Search for the cell housing the specified text and yield its [x, y] center coordinate. 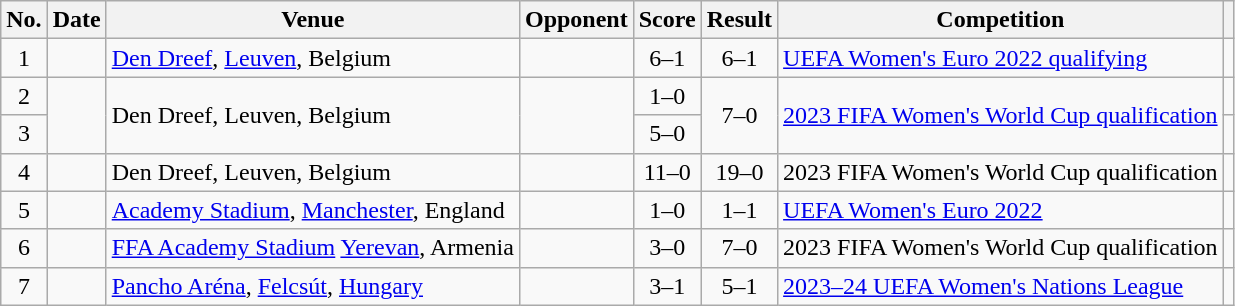
Result [739, 20]
11–0 [667, 172]
2 [24, 96]
1 [24, 58]
5 [24, 210]
3–1 [667, 286]
5–0 [667, 134]
6 [24, 248]
Pancho Aréna, Felcsút, Hungary [312, 286]
1–1 [739, 210]
FFA Academy Stadium Yerevan, Armenia [312, 248]
Venue [312, 20]
Competition [1001, 20]
7 [24, 286]
3 [24, 134]
3–0 [667, 248]
19–0 [739, 172]
Date [76, 20]
Academy Stadium, Manchester, England [312, 210]
No. [24, 20]
2023–24 UEFA Women's Nations League [1001, 286]
Score [667, 20]
UEFA Women's Euro 2022 [1001, 210]
5–1 [739, 286]
Opponent [576, 20]
UEFA Women's Euro 2022 qualifying [1001, 58]
4 [24, 172]
